Provide the [x, y] coordinate of the cell's center where the given text is located.  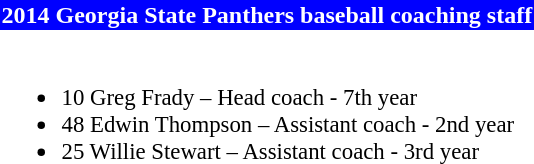
2014 Georgia State Panthers baseball coaching staff [267, 15]
